Locate the cell with the specified text and output its [X, Y] center coordinate. 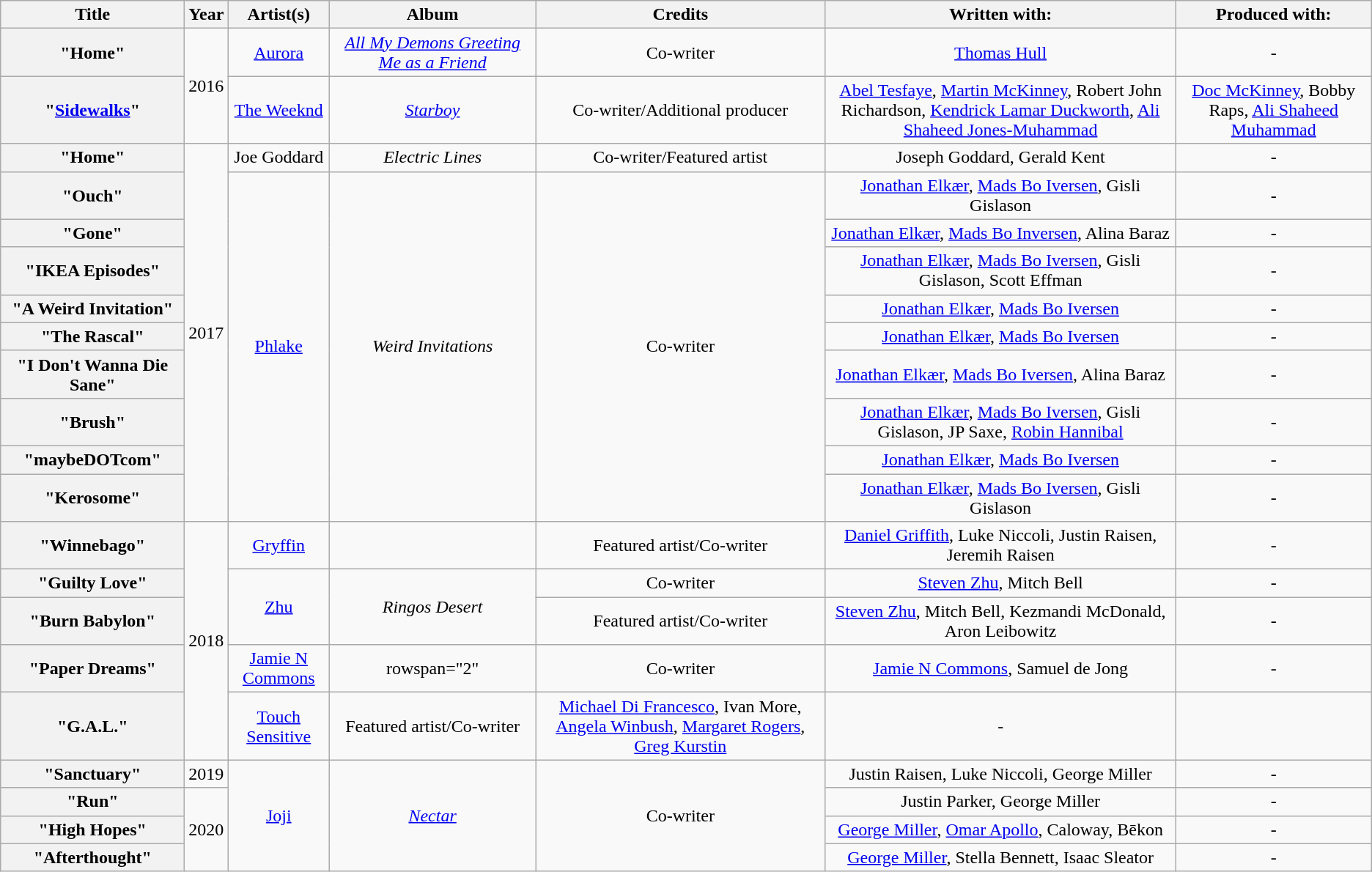
Ringos Desert [432, 607]
"Afterthought" [92, 857]
Joji [279, 816]
2018 [207, 640]
"Run" [92, 802]
Year [207, 15]
"maybeDOTcom" [92, 459]
"Kerosome" [92, 497]
"Sanctuary" [92, 774]
Joe Goddard [279, 158]
"Brush" [92, 422]
Touch Sensitive [279, 726]
"IKEA Episodes" [92, 271]
2016 [207, 86]
George Miller, Omar Apollo, Caloway, Bēkon [1000, 829]
The Weeknd [279, 110]
"High Hopes" [92, 829]
"G.A.L." [92, 726]
Doc McKinney, Bobby Raps, Ali Shaheed Muhammad [1274, 110]
Co-writer/Additional producer [680, 110]
2019 [207, 774]
"Gone" [92, 233]
Justin Parker, George Miller [1000, 802]
Produced with: [1274, 15]
Jonathan Elkær, Mads Bo Inversen, Alina Baraz [1000, 233]
Gryffin [279, 545]
rowspan="2" [432, 668]
Steven Zhu, Mitch Bell, Kezmandi McDonald, Aron Leibowitz [1000, 621]
2017 [207, 333]
"Guilty Love" [92, 583]
Steven Zhu, Mitch Bell [1000, 583]
"Paper Dreams" [92, 668]
Aurora [279, 53]
Jamie N Commons, Samuel de Jong [1000, 668]
Zhu [279, 607]
Written with: [1000, 15]
George Miller, Stella Bennett, Isaac Sleator [1000, 857]
Weird Invitations [432, 347]
Abel Tesfaye, Martin McKinney, Robert John Richardson, Kendrick Lamar Duckworth, Ali Shaheed Jones-Muhammad [1000, 110]
Nectar [432, 816]
Thomas Hull [1000, 53]
Jamie N Commons [279, 668]
Jonathan Elkær, Mads Bo Iversen, Gisli Gislason, Scott Effman [1000, 271]
2020 [207, 829]
Artist(s) [279, 15]
Album [432, 15]
Joseph Goddard, Gerald Kent [1000, 158]
Justin Raisen, Luke Niccoli, George Miller [1000, 774]
Credits [680, 15]
Phlake [279, 347]
"Winnebago" [92, 545]
All My Demons GreetingMe as a Friend [432, 53]
Daniel Griffith, Luke Niccoli, Justin Raisen, Jeremih Raisen [1000, 545]
Michael Di Francesco, Ivan More, Angela Winbush, Margaret Rogers, Greg Kurstin [680, 726]
Title [92, 15]
Co-writer/Featured artist [680, 158]
"The Rascal" [92, 336]
Electric Lines [432, 158]
"Sidewalks" [92, 110]
Starboy [432, 110]
"A Weird Invitation" [92, 308]
Jonathan Elkær, Mads Bo Iversen, Alina Baraz [1000, 374]
Jonathan Elkær, Mads Bo Iversen, Gisli Gislason, JP Saxe, Robin Hannibal [1000, 422]
"Burn Babylon" [92, 621]
"Ouch" [92, 195]
"I Don't Wanna Die Sane" [92, 374]
